Determine the (x, y) coordinate at the center of the cell enclosing the given text.  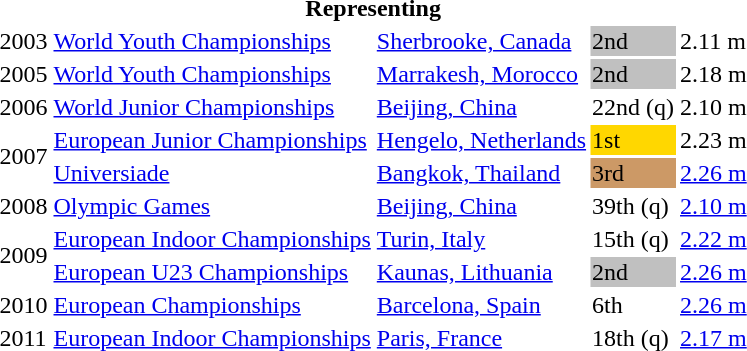
Hengelo, Netherlands (481, 140)
15th (q) (634, 239)
Bangkok, Thailand (481, 173)
Turin, Italy (481, 239)
Olympic Games (212, 206)
3rd (634, 173)
22nd (q) (634, 107)
Universiade (212, 173)
1st (634, 140)
World Junior Championships (212, 107)
European Championships (212, 305)
Sherbrooke, Canada (481, 41)
6th (634, 305)
39th (q) (634, 206)
Barcelona, Spain (481, 305)
European Indoor Championships (212, 239)
Marrakesh, Morocco (481, 74)
European Junior Championships (212, 140)
Kaunas, Lithuania (481, 272)
European U23 Championships (212, 272)
